Capture the cell that displays the provided text and extract its (X, Y) central coordinate. 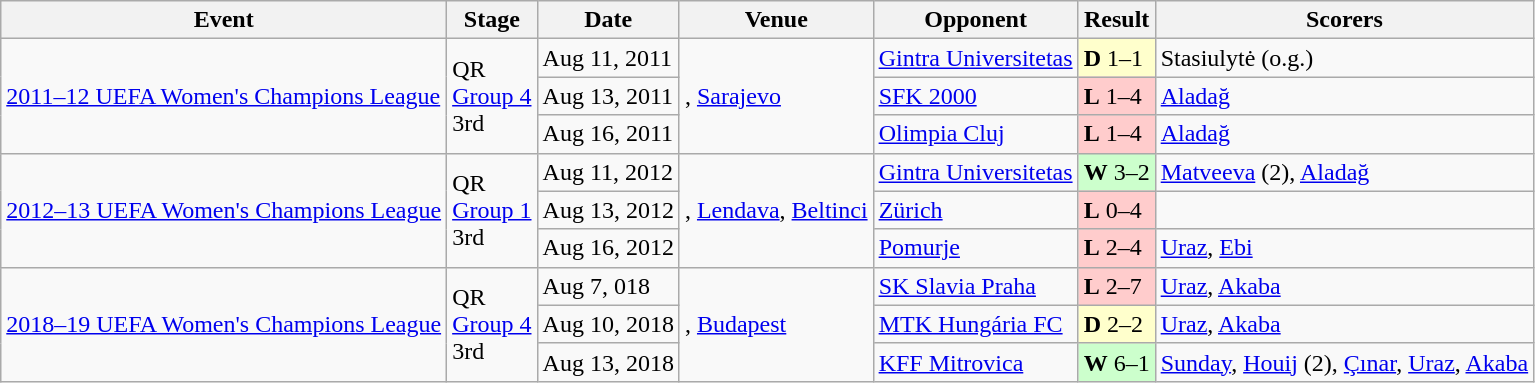
Aug 10, 2018 (608, 324)
Aug 13, 2011 (608, 96)
Pomurje (976, 248)
Result (1116, 20)
SFK 2000 (976, 96)
Matveeva (2), Aladağ (1344, 172)
L 2–4 (1116, 248)
Aug 16, 2012 (608, 248)
W 3–2 (1116, 172)
2011–12 UEFA Women's Champions League (224, 96)
, Sarajevo (776, 96)
, Lendava, Beltinci (776, 210)
L 2–7 (1116, 286)
Stage (492, 20)
Sunday, Houij (2), Çınar, Uraz, Akaba (1344, 362)
Opponent (976, 20)
, Budapest (776, 324)
KFF Mitrovica (976, 362)
Aug 11, 2011 (608, 58)
D 1–1 (1116, 58)
W 6–1 (1116, 362)
Aug 16, 2011 (608, 134)
MTK Hungária FC (976, 324)
SK Slavia Praha (976, 286)
Event (224, 20)
Date (608, 20)
Stasiulytė (o.g.) (1344, 58)
Aug 13, 2018 (608, 362)
Venue (776, 20)
Olimpia Cluj (976, 134)
L 0–4 (1116, 210)
QRGroup 13rd (492, 210)
Aug 11, 2012 (608, 172)
Aug 13, 2012 (608, 210)
2012–13 UEFA Women's Champions League (224, 210)
D 2–2 (1116, 324)
Zürich (976, 210)
2018–19 UEFA Women's Champions League (224, 324)
Uraz, Ebi (1344, 248)
Scorers (1344, 20)
Aug 7, 018 (608, 286)
